Determine the (x, y) coordinate at the center of the cell enclosing the given text.  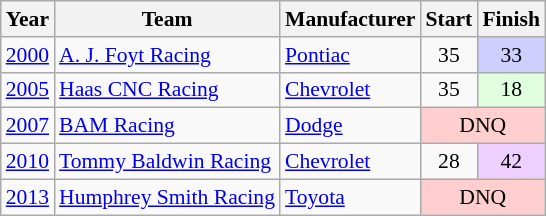
Haas CNC Racing (167, 90)
Tommy Baldwin Racing (167, 162)
BAM Racing (167, 126)
Year (28, 19)
Start (448, 19)
18 (511, 90)
2013 (28, 197)
Team (167, 19)
Finish (511, 19)
42 (511, 162)
Pontiac (350, 55)
2000 (28, 55)
2007 (28, 126)
Humphrey Smith Racing (167, 197)
28 (448, 162)
33 (511, 55)
A. J. Foyt Racing (167, 55)
2005 (28, 90)
Dodge (350, 126)
Manufacturer (350, 19)
Toyota (350, 197)
2010 (28, 162)
